Extract the (x, y) coordinate from the center of the cell holding the provided text.  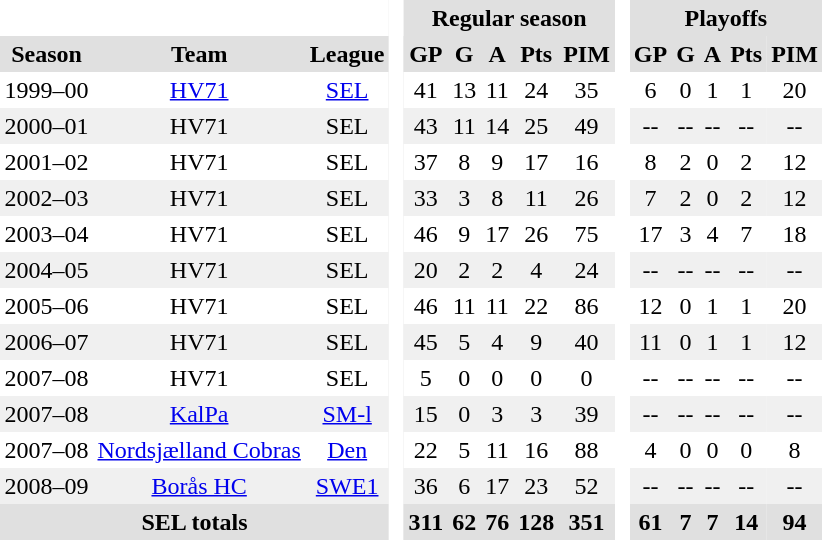
2004–05 (46, 270)
2002–03 (46, 198)
41 (426, 90)
SEL totals (194, 522)
49 (587, 126)
PIM (587, 54)
13 (464, 90)
25 (536, 126)
62 (464, 522)
52 (587, 486)
Nordsjælland Cobras (199, 450)
61 (650, 522)
33 (426, 198)
45 (426, 342)
SWE1 (347, 486)
Team (199, 54)
311 (426, 522)
36 (426, 486)
128 (536, 522)
40 (587, 342)
37 (426, 162)
Regular season (509, 18)
43 (426, 126)
2001–02 (46, 162)
2003–04 (46, 234)
86 (587, 306)
2006–07 (46, 342)
88 (587, 450)
351 (587, 522)
2005–06 (46, 306)
15 (426, 414)
2008–09 (46, 486)
Season (46, 54)
35 (587, 90)
76 (498, 522)
Den (347, 450)
KalPa (199, 414)
SM-l (347, 414)
23 (536, 486)
20 (426, 270)
75 (587, 234)
12 (650, 306)
1999–00 (46, 90)
League (347, 54)
Borås HC (199, 486)
39 (587, 414)
2000–01 (46, 126)
Playoffs (726, 18)
